Return the [x, y] coordinate for the center point of the cell that contains the specified text.  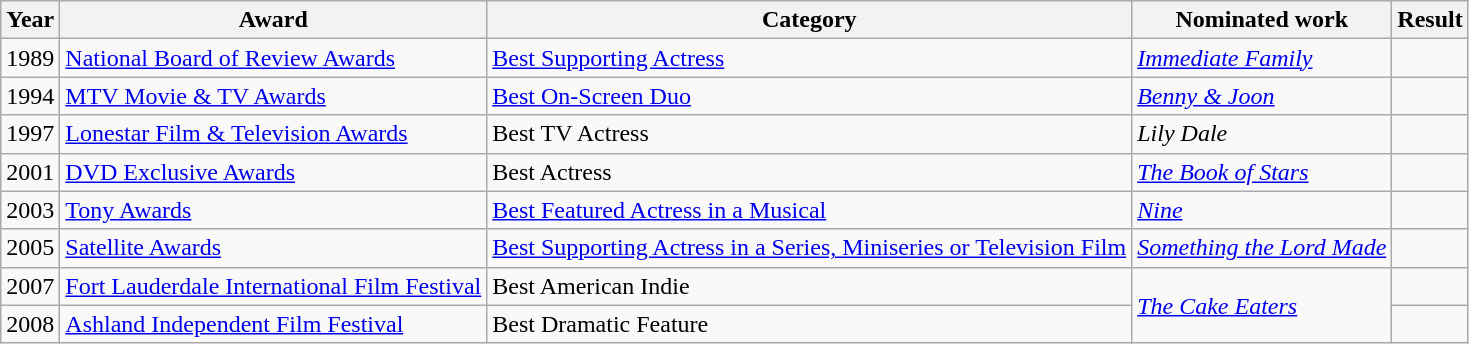
Category [810, 20]
Best On-Screen Duo [810, 96]
Best TV Actress [810, 134]
Nine [1262, 210]
Best Supporting Actress [810, 58]
The Book of Stars [1262, 172]
Immediate Family [1262, 58]
Fort Lauderdale International Film Festival [274, 286]
Lonestar Film & Television Awards [274, 134]
Best Actress [810, 172]
Satellite Awards [274, 248]
1997 [30, 134]
Result [1430, 20]
MTV Movie & TV Awards [274, 96]
1994 [30, 96]
2005 [30, 248]
2008 [30, 324]
2001 [30, 172]
The Cake Eaters [1262, 305]
Award [274, 20]
1989 [30, 58]
Nominated work [1262, 20]
Something the Lord Made [1262, 248]
Best Supporting Actress in a Series, Miniseries or Television Film [810, 248]
2003 [30, 210]
Benny & Joon [1262, 96]
Best American Indie [810, 286]
Lily Dale [1262, 134]
Best Dramatic Feature [810, 324]
Best Featured Actress in a Musical [810, 210]
DVD Exclusive Awards [274, 172]
2007 [30, 286]
Year [30, 20]
National Board of Review Awards [274, 58]
Tony Awards [274, 210]
Ashland Independent Film Festival [274, 324]
